Detect which cell encompasses the target text, then output its (X, Y) center coordinate. 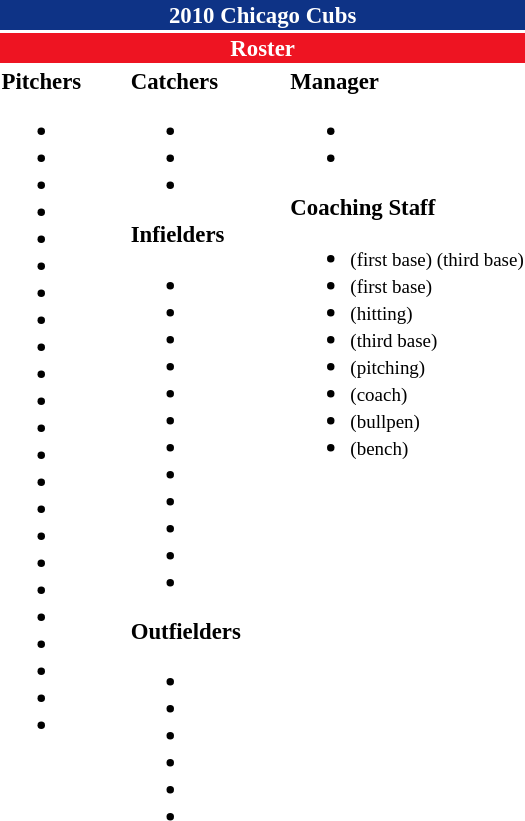
2010 Chicago Cubs (262, 15)
Roster (262, 48)
